From the cell containing the given text, extract its center point as (x, y) coordinate. 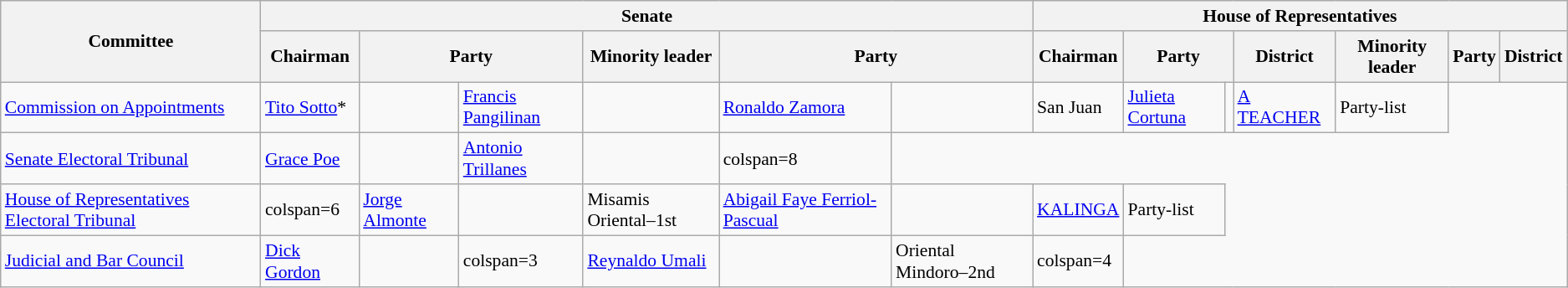
Judicial and Bar Council (130, 261)
Senate Electoral Tribunal (130, 159)
Francis Pangilinan (522, 107)
Ronaldo Zamora (805, 107)
Jorge Almonte (409, 209)
colspan=8 (805, 159)
Abigail Faye Ferriol-Pascual (805, 209)
House of Representatives (1300, 16)
Senate (647, 16)
Misamis Oriental–1st (651, 209)
San Juan (1078, 107)
Oriental Mindoro–2nd (962, 261)
Antonio Trillanes (522, 159)
Dick Gordon (309, 261)
Reynaldo Umali (651, 261)
House of Representatives Electoral Tribunal (130, 209)
colspan=3 (522, 261)
Commission on Appointments (130, 107)
KALINGA (1078, 209)
Grace Poe (309, 159)
colspan=6 (309, 209)
colspan=4 (1078, 261)
Tito Sotto* (309, 107)
Julieta Cortuna (1174, 107)
A TEACHER (1285, 107)
Committee (130, 42)
